Locate the cell with the specified text and output its [x, y] center coordinate. 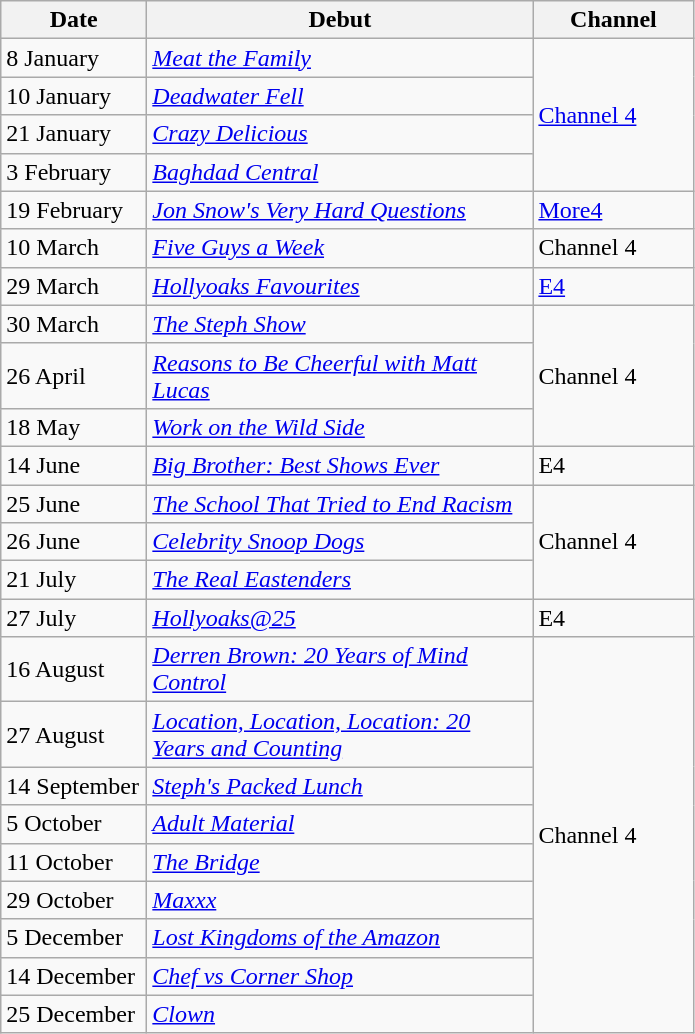
14 September [74, 786]
Location, Location, Location: 20 Years and Counting [340, 734]
11 October [74, 862]
Baghdad Central [340, 172]
Channel [614, 20]
Celebrity Snoop Dogs [340, 542]
3 February [74, 172]
More4 [614, 210]
Maxxx [340, 900]
Clown [340, 1014]
16 August [74, 670]
Hollyoaks Favourites [340, 286]
Deadwater Fell [340, 96]
14 December [74, 976]
18 May [74, 427]
21 July [74, 580]
Crazy Delicious [340, 134]
The Bridge [340, 862]
29 October [74, 900]
14 June [74, 465]
27 July [74, 618]
Lost Kingdoms of the Amazon [340, 938]
Derren Brown: 20 Years of Mind Control [340, 670]
The School That Tried to End Racism [340, 503]
Chef vs Corner Shop [340, 976]
25 June [74, 503]
Work on the Wild Side [340, 427]
21 January [74, 134]
5 October [74, 824]
26 April [74, 376]
Five Guys a Week [340, 248]
10 January [74, 96]
Big Brother: Best Shows Ever [340, 465]
29 March [74, 286]
Steph's Packed Lunch [340, 786]
26 June [74, 542]
5 December [74, 938]
8 January [74, 58]
Hollyoaks@25 [340, 618]
Adult Material [340, 824]
25 December [74, 1014]
27 August [74, 734]
Jon Snow's Very Hard Questions [340, 210]
Date [74, 20]
19 February [74, 210]
Debut [340, 20]
30 March [74, 324]
Reasons to Be Cheerful with Matt Lucas [340, 376]
10 March [74, 248]
The Real Eastenders [340, 580]
The Steph Show [340, 324]
Meat the Family [340, 58]
